Return (X, Y) of the center of cell containing provided text 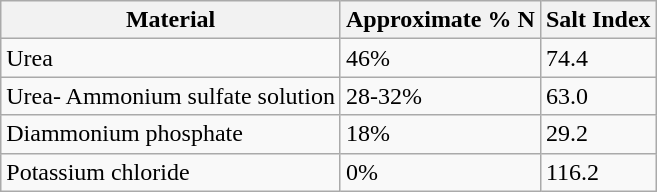
0% (440, 172)
116.2 (598, 172)
74.4 (598, 58)
Urea- Ammonium sulfate solution (171, 96)
46% (440, 58)
Approximate % N (440, 20)
Urea (171, 58)
Salt Index (598, 20)
28-32% (440, 96)
Potassium chloride (171, 172)
63.0 (598, 96)
18% (440, 134)
Material (171, 20)
Diammonium phosphate (171, 134)
29.2 (598, 134)
